Determine the (x, y) coordinate at the center of the cell enclosing the given text.  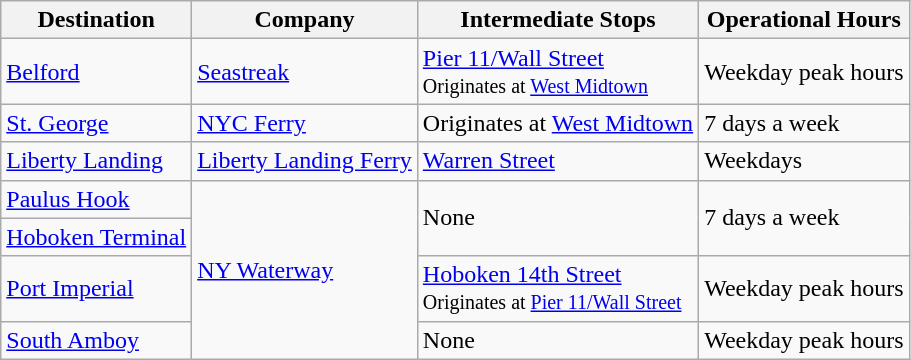
Weekdays (804, 161)
Originates at West Midtown (558, 123)
Liberty Landing Ferry (305, 161)
Hoboken Terminal (96, 237)
Seastreak (305, 72)
NY Waterway (305, 270)
Paulus Hook (96, 199)
South Amboy (96, 340)
Destination (96, 20)
St. George (96, 123)
Pier 11/Wall StreetOriginates at West Midtown (558, 72)
Operational Hours (804, 20)
NYC Ferry (305, 123)
Intermediate Stops (558, 20)
Belford (96, 72)
Liberty Landing (96, 161)
Company (305, 20)
Port Imperial (96, 288)
Warren Street (558, 161)
Hoboken 14th StreetOriginates at Pier 11/Wall Street (558, 288)
